Return (X, Y) of the center of cell containing provided text 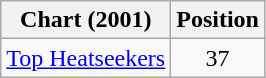
Position (218, 20)
37 (218, 58)
Top Heatseekers (86, 58)
Chart (2001) (86, 20)
